Detect which cell encompasses the target text, then output its [x, y] center coordinate. 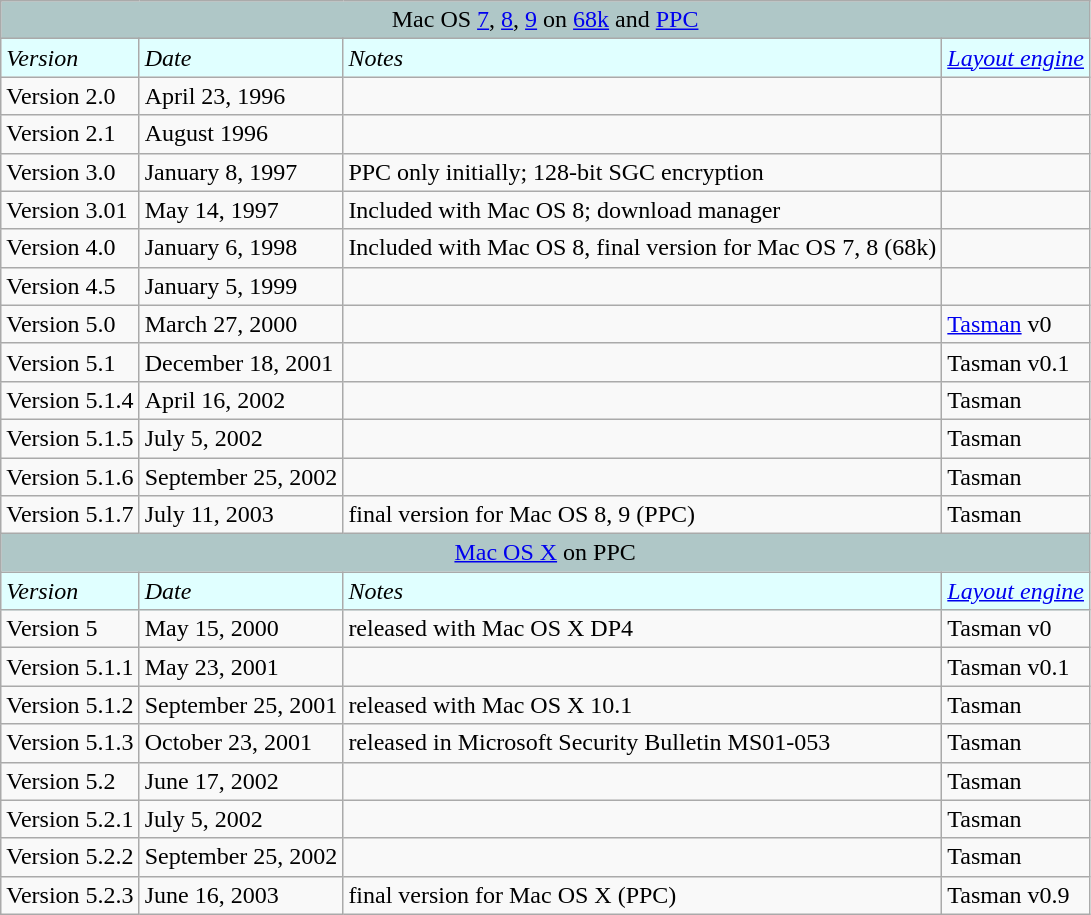
August 1996 [241, 134]
Version 4.5 [70, 286]
June 16, 2003 [241, 895]
September 25, 2001 [241, 705]
January 6, 1998 [241, 248]
Version 5.1.7 [70, 515]
Version 4.0 [70, 248]
final version for Mac OS 8, 9 (PPC) [642, 515]
Version 5.2 [70, 781]
Included with Mac OS 8, final version for Mac OS 7, 8 (68k) [642, 248]
Version 2.1 [70, 134]
Mac OS X on PPC [546, 553]
Version 2.0 [70, 96]
Tasman v0.9 [1016, 895]
Version 5.1 [70, 362]
PPC only initially; 128-bit SGC encryption [642, 172]
April 16, 2002 [241, 400]
released with Mac OS X DP4 [642, 629]
December 18, 2001 [241, 362]
June 17, 2002 [241, 781]
Version 5.0 [70, 324]
January 8, 1997 [241, 172]
Version 5.1.3 [70, 743]
Version 5.2.2 [70, 857]
Version 5.1.2 [70, 705]
July 11, 2003 [241, 515]
March 27, 2000 [241, 324]
Version 5.2.3 [70, 895]
April 23, 1996 [241, 96]
May 15, 2000 [241, 629]
Version 5 [70, 629]
May 23, 2001 [241, 667]
Version 5.1.4 [70, 400]
January 5, 1999 [241, 286]
Version 3.01 [70, 210]
Mac OS 7, 8, 9 on 68k and PPC [546, 20]
October 23, 2001 [241, 743]
Version 5.1.5 [70, 438]
Included with Mac OS 8; download manager [642, 210]
Version 3.0 [70, 172]
released with Mac OS X 10.1 [642, 705]
Version 5.2.1 [70, 819]
May 14, 1997 [241, 210]
Version 5.1.1 [70, 667]
final version for Mac OS X (PPC) [642, 895]
Version 5.1.6 [70, 477]
released in Microsoft Security Bulletin MS01-053 [642, 743]
